Provide the (x, y) coordinate of the cell's center where the given text is located.  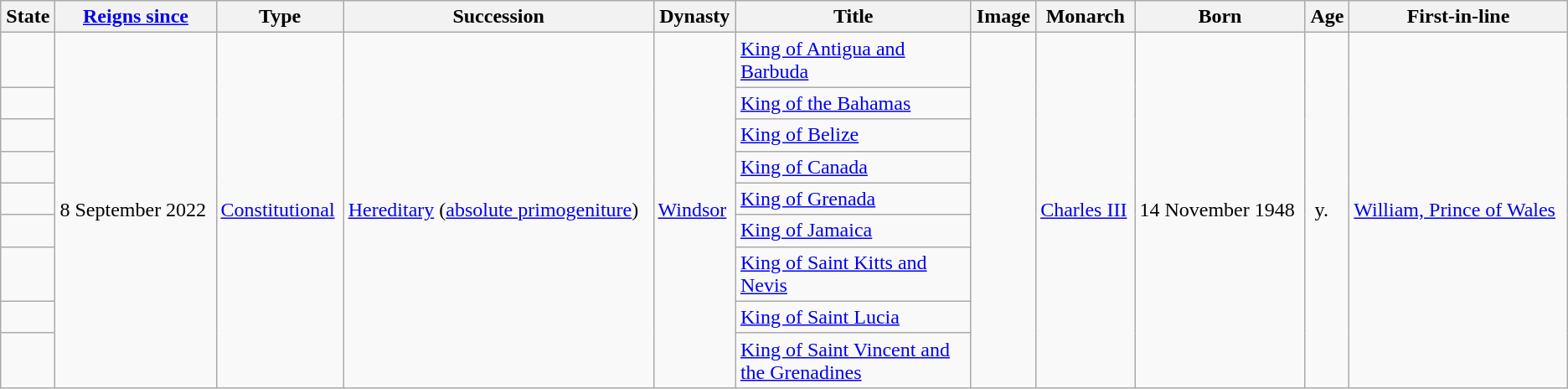
King of Saint Vincent and the Grenadines (853, 360)
King of the Bahamas (853, 103)
First-in-line (1458, 17)
King of Jamaica (853, 231)
Succession (498, 17)
Age (1327, 17)
Constitutional (280, 210)
Title (853, 17)
8 September 2022 (136, 210)
Type (280, 17)
14 November 1948 (1220, 210)
State (28, 17)
King of Saint Kitts and Nevis (853, 273)
King of Canada (853, 167)
King of Grenada (853, 199)
Charles III (1086, 210)
Image (1003, 17)
Born (1220, 17)
King of Antigua and Barbuda (853, 60)
Monarch (1086, 17)
Reigns since (136, 17)
Hereditary (absolute primogeniture) (498, 210)
William, Prince of Wales (1458, 210)
Dynasty (694, 17)
King of Belize (853, 135)
Windsor (694, 210)
King of Saint Lucia (853, 317)
y. (1327, 210)
